Output the (x, y) coordinate of the center of the cell containing the given text.  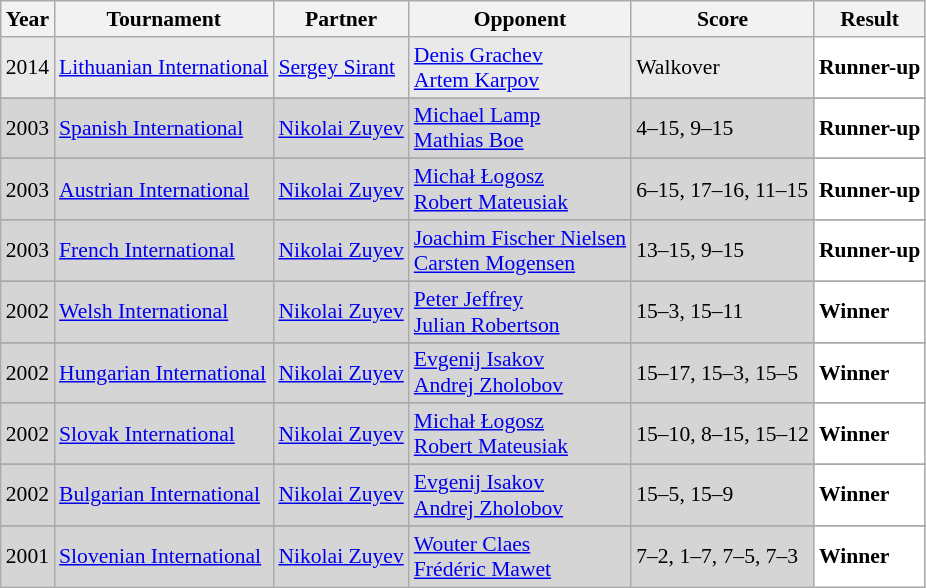
Bulgarian International (164, 496)
4–15, 9–15 (722, 128)
Tournament (164, 19)
15–3, 15–11 (722, 312)
Slovak International (164, 434)
7–2, 1–7, 7–5, 7–3 (722, 556)
French International (164, 250)
Joachim Fischer Nielsen Carsten Mogensen (520, 250)
2014 (28, 68)
13–15, 9–15 (722, 250)
Year (28, 19)
2001 (28, 556)
Denis Grachev Artem Karpov (520, 68)
Score (722, 19)
Welsh International (164, 312)
Hungarian International (164, 372)
15–5, 15–9 (722, 496)
Lithuanian International (164, 68)
Spanish International (164, 128)
6–15, 17–16, 11–15 (722, 190)
Slovenian International (164, 556)
15–17, 15–3, 15–5 (722, 372)
Austrian International (164, 190)
Wouter Claes Frédéric Mawet (520, 556)
Opponent (520, 19)
Michael Lamp Mathias Boe (520, 128)
Walkover (722, 68)
Peter Jeffrey Julian Robertson (520, 312)
Result (870, 19)
Partner (340, 19)
Sergey Sirant (340, 68)
15–10, 8–15, 15–12 (722, 434)
